Return (x, y) of the center of cell containing provided text 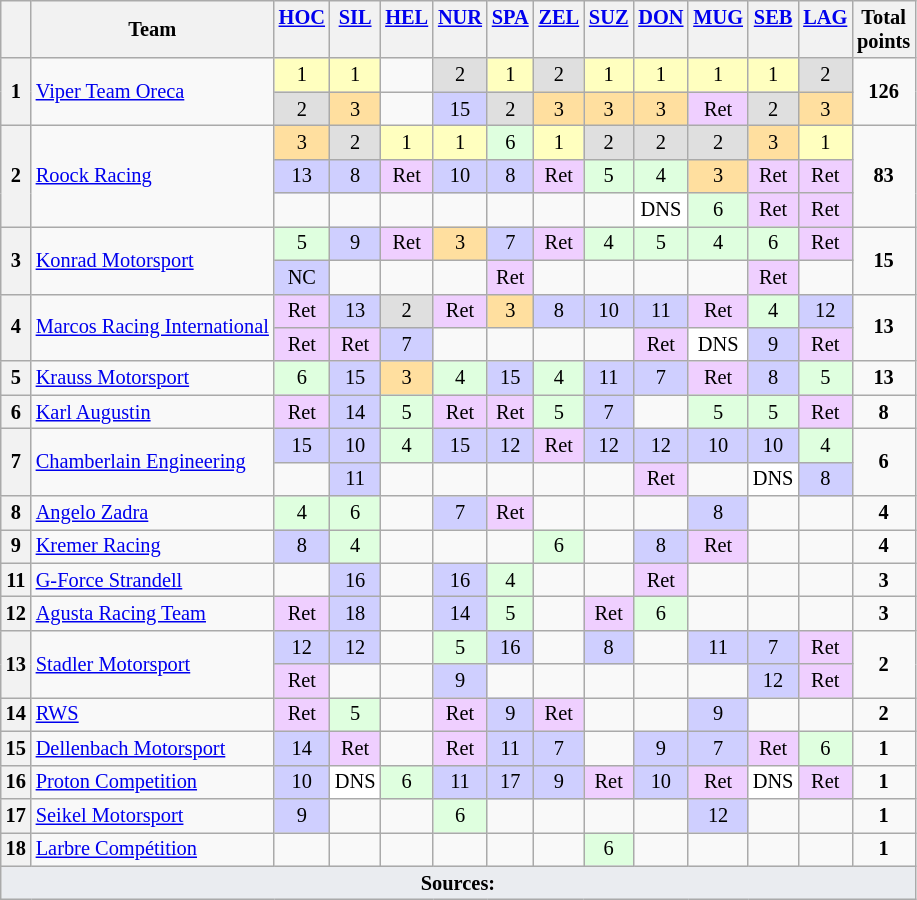
Totalpoints (884, 29)
Marcos Racing International (152, 328)
126 (884, 92)
Karl Augustin (152, 412)
Roock Racing (152, 176)
SEB (773, 29)
LAG (825, 29)
NUR (460, 29)
MUG (718, 29)
Viper Team Oreca (152, 92)
SPA (510, 29)
Dellenbach Motorsport (152, 748)
Chamberlain Engineering (152, 462)
SIL (355, 29)
NC (302, 277)
83 (884, 176)
Agusta Racing Team (152, 613)
Angelo Zadra (152, 513)
Proton Competition (152, 782)
DON (660, 29)
Larbre Compétition (152, 849)
SUZ (608, 29)
Team (152, 29)
HOC (302, 29)
Stadler Motorsport (152, 664)
Sources: (458, 883)
G-Force Strandell (152, 580)
Kremer Racing (152, 546)
Konrad Motorsport (152, 260)
HEL (406, 29)
RWS (152, 714)
Krauss Motorsport (152, 378)
Seikel Motorsport (152, 815)
ZEL (559, 29)
